Locate the cell with the specified text and output its [X, Y] center coordinate. 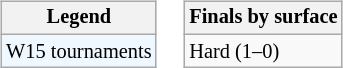
Hard (1–0) [263, 51]
Finals by surface [263, 18]
W15 tournaments [78, 51]
Legend [78, 18]
